Scan for the cell matching the given text and deliver its [X, Y] coordinate at center. 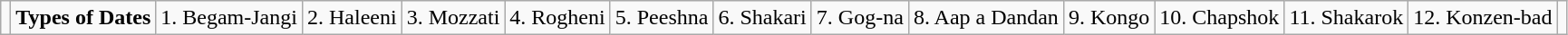
10. Chapshok [1220, 18]
5. Peeshna [662, 18]
7. Gog-na [859, 18]
3. Mozzati [453, 18]
11. Shakarok [1347, 18]
1. Begam-Jangi [229, 18]
Types of Dates [83, 18]
12. Konzen-bad [1483, 18]
6. Shakari [762, 18]
4. Rogheni [557, 18]
2. Haleeni [352, 18]
8. Aap a Dandan [986, 18]
9. Kongo [1108, 18]
